Extract the [x, y] coordinate from the center of the cell holding the provided text.  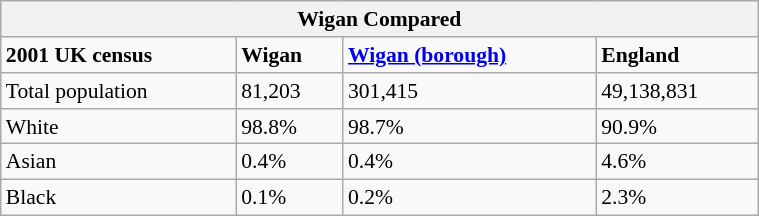
0.2% [470, 197]
Total population [118, 91]
White [118, 126]
2001 UK census [118, 55]
England [676, 55]
Wigan (borough) [470, 55]
Wigan Compared [380, 19]
2.3% [676, 197]
Black [118, 197]
Wigan [290, 55]
4.6% [676, 162]
301,415 [470, 91]
90.9% [676, 126]
49,138,831 [676, 91]
98.8% [290, 126]
0.1% [290, 197]
98.7% [470, 126]
Asian [118, 162]
81,203 [290, 91]
